Detect which cell encompasses the target text, then output its (x, y) center coordinate. 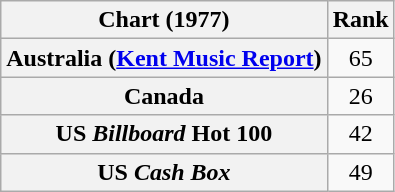
65 (360, 58)
26 (360, 96)
Australia (Kent Music Report) (164, 58)
Chart (1977) (164, 20)
42 (360, 134)
US Cash Box (164, 172)
Rank (360, 20)
Canada (164, 96)
49 (360, 172)
US Billboard Hot 100 (164, 134)
